Find where the given text appears and provide that cell's center as [x, y] coordinate. 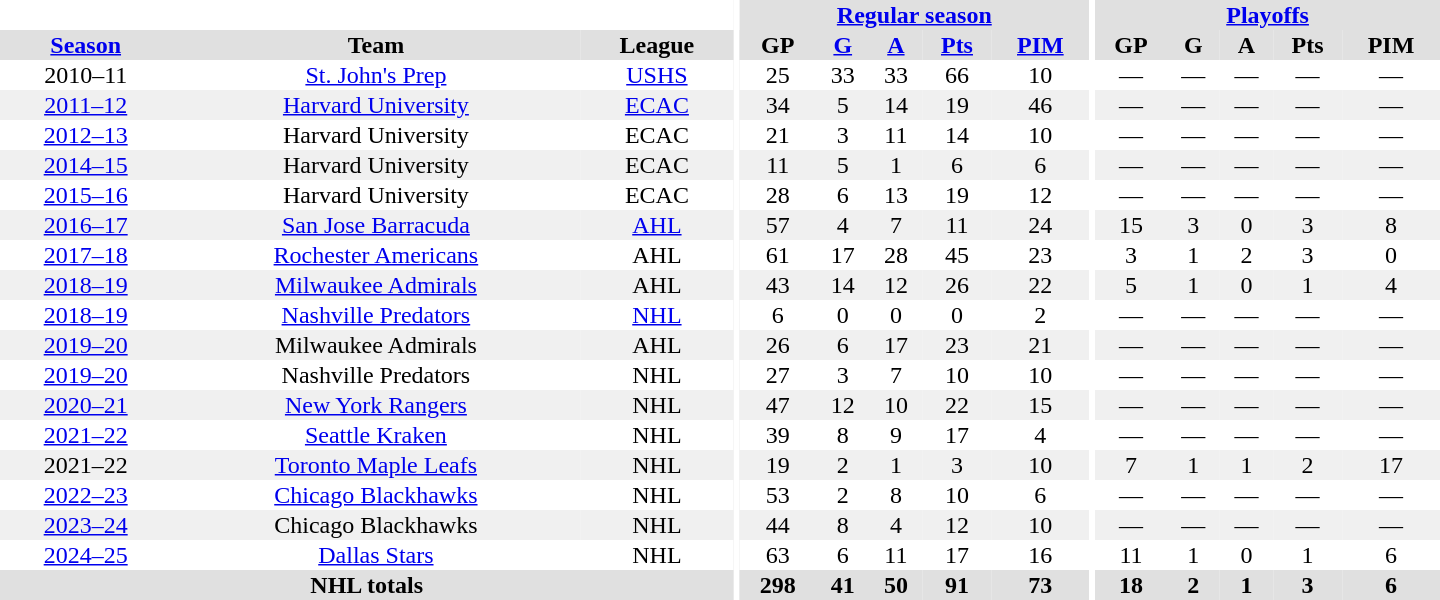
2017–18 [86, 255]
50 [896, 585]
2020–21 [86, 405]
39 [778, 435]
League [656, 45]
18 [1131, 585]
45 [956, 255]
47 [778, 405]
Rochester Americans [376, 255]
Season [86, 45]
34 [778, 105]
61 [778, 255]
298 [778, 585]
2016–17 [86, 225]
13 [896, 195]
24 [1040, 225]
NHL totals [366, 585]
USHS [656, 75]
2023–24 [86, 525]
2011–12 [86, 105]
63 [778, 555]
2010–11 [86, 75]
2012–13 [86, 135]
66 [956, 75]
9 [896, 435]
91 [956, 585]
41 [842, 585]
43 [778, 285]
2022–23 [86, 495]
53 [778, 495]
16 [1040, 555]
Dallas Stars [376, 555]
2014–15 [86, 165]
Playoffs [1268, 15]
Seattle Kraken [376, 435]
73 [1040, 585]
2015–16 [86, 195]
St. John's Prep [376, 75]
44 [778, 525]
Team [376, 45]
San Jose Barracuda [376, 225]
57 [778, 225]
Regular season [914, 15]
46 [1040, 105]
Toronto Maple Leafs [376, 465]
27 [778, 375]
New York Rangers [376, 405]
25 [778, 75]
2024–25 [86, 555]
